Identify which cell holds the provided text, then report its [x, y] central coordinate. 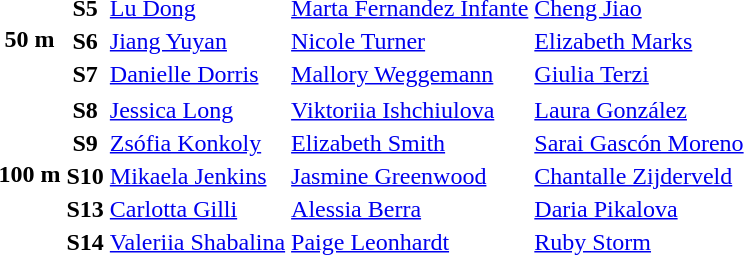
Viktoriia Ishchiulova [410, 110]
Jessica Long [197, 110]
Jiang Yuyan [197, 41]
Alessia Berra [410, 209]
Mallory Weggemann [410, 74]
S7 [85, 74]
Elizabeth Smith [410, 143]
Carlotta Gilli [197, 209]
Zsófia Konkoly [197, 143]
Jasmine Greenwood [410, 176]
S8 [85, 110]
S9 [85, 143]
Danielle Dorris [197, 74]
Nicole Turner [410, 41]
S10 [85, 176]
S13 [85, 209]
S6 [85, 41]
Mikaela Jenkins [197, 176]
